Find where the given text appears and provide that cell's center as [X, Y] coordinate. 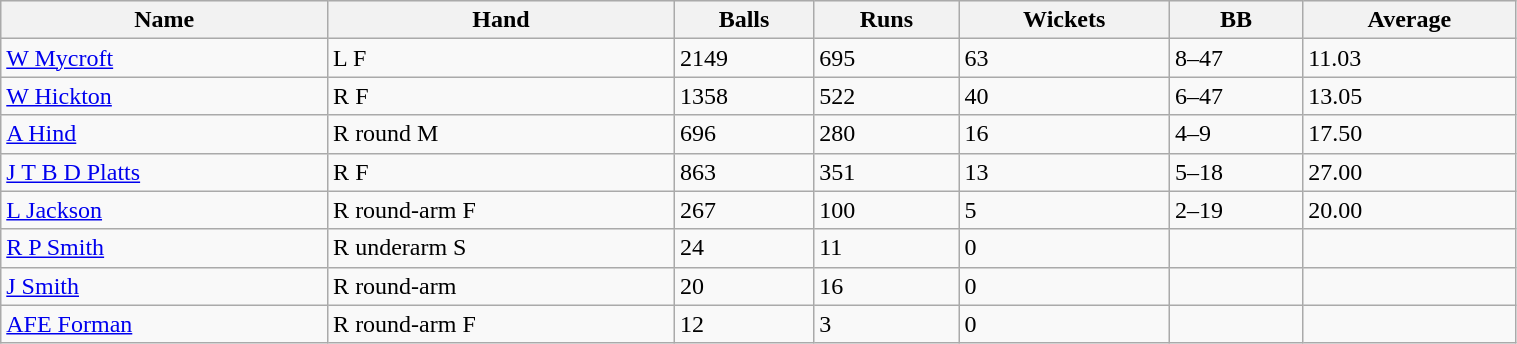
267 [744, 210]
2149 [744, 58]
17.50 [1410, 134]
R P Smith [164, 248]
J Smith [164, 286]
695 [886, 58]
20.00 [1410, 210]
351 [886, 172]
3 [886, 324]
W Hickton [164, 96]
12 [744, 324]
A Hind [164, 134]
5–18 [1236, 172]
1358 [744, 96]
13.05 [1410, 96]
AFE Forman [164, 324]
8–47 [1236, 58]
Hand [502, 20]
R underarm S [502, 248]
4–9 [1236, 134]
5 [1064, 210]
13 [1064, 172]
280 [886, 134]
863 [744, 172]
27.00 [1410, 172]
L F [502, 58]
BB [1236, 20]
R round-arm [502, 286]
40 [1064, 96]
11 [886, 248]
11.03 [1410, 58]
2–19 [1236, 210]
6–47 [1236, 96]
L Jackson [164, 210]
24 [744, 248]
J T B D Platts [164, 172]
Balls [744, 20]
696 [744, 134]
63 [1064, 58]
100 [886, 210]
R round M [502, 134]
20 [744, 286]
522 [886, 96]
Wickets [1064, 20]
Average [1410, 20]
Runs [886, 20]
W Mycroft [164, 58]
Name [164, 20]
